Pinpoint the cell where the given text exists, returning its (x, y) midpoint coordinate. 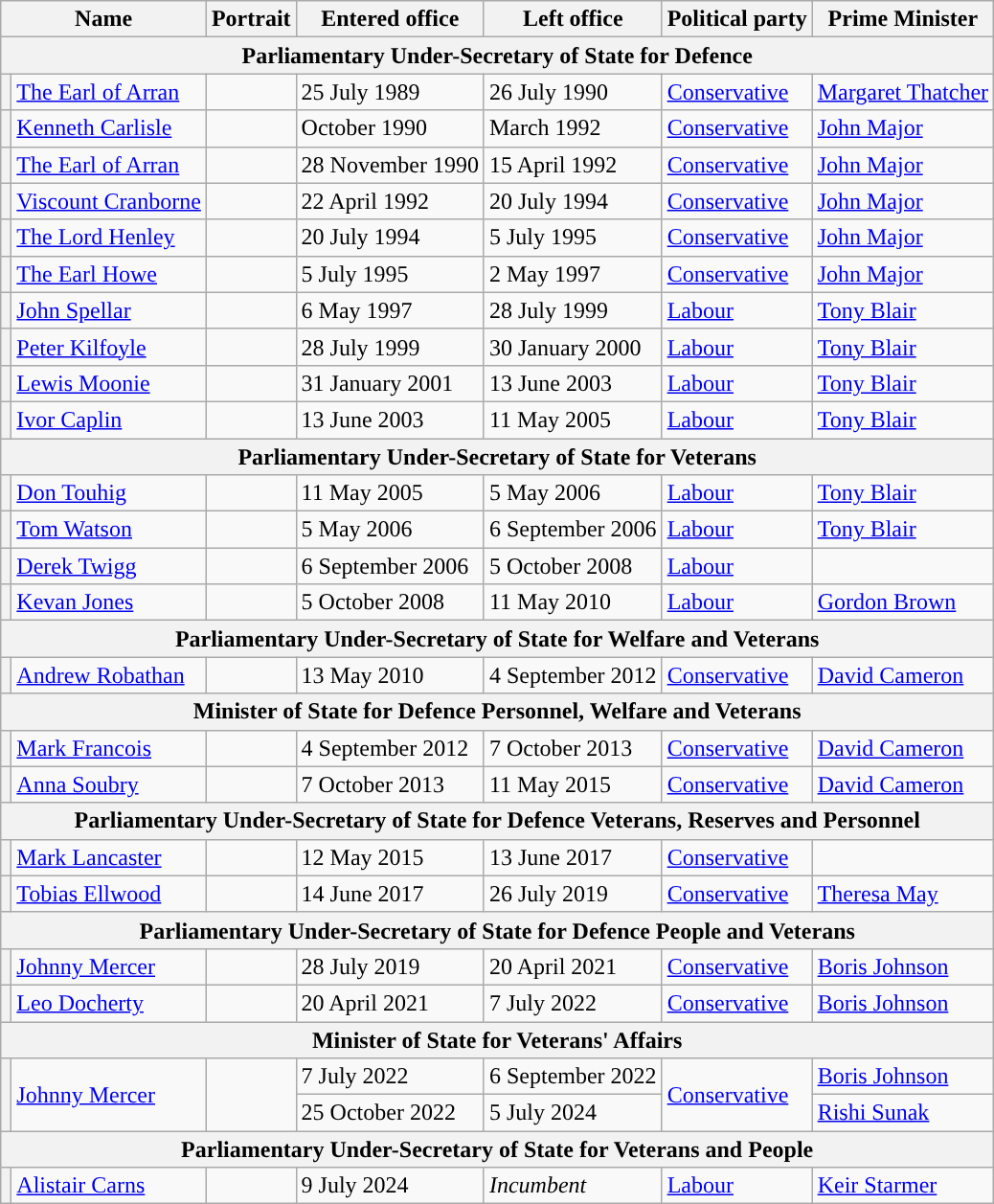
Parliamentary Under-Secretary of State for Welfare and Veterans (498, 639)
Mark Francois (109, 748)
Tom Watson (109, 530)
Derek Twigg (109, 566)
October 1990 (390, 128)
13 May 2010 (390, 675)
Left office (573, 19)
9 July 2024 (390, 1186)
Portrait (251, 19)
28 November 1990 (390, 165)
Parliamentary Under-Secretary of State for Veterans and People (498, 1149)
Peter Kilfoyle (109, 347)
6 September 2022 (573, 1077)
Andrew Robathan (109, 675)
15 April 1992 (573, 165)
25 July 1989 (390, 92)
Incumbent (573, 1186)
Kenneth Carlisle (109, 128)
26 July 2019 (573, 894)
2 May 1997 (573, 274)
26 July 1990 (573, 92)
Entered office (390, 19)
13 June 2017 (573, 857)
12 May 2015 (390, 857)
Keir Starmer (902, 1186)
Parliamentary Under-Secretary of State for Defence Veterans, Reserves and Personnel (498, 821)
Viscount Cranborne (109, 201)
Rishi Sunak (902, 1113)
The Earl Howe (109, 274)
Kevan Jones (109, 602)
11 May 2010 (573, 602)
22 April 1992 (390, 201)
11 May 2015 (573, 784)
Minister of State for Veterans' Affairs (498, 1039)
Anna Soubry (109, 784)
14 June 2017 (390, 894)
Theresa May (902, 894)
Parliamentary Under-Secretary of State for Defence (498, 56)
Minister of State for Defence Personnel, Welfare and Veterans (498, 712)
6 May 1997 (390, 310)
Alistair Carns (109, 1186)
Don Touhig (109, 493)
Leo Docherty (109, 1003)
Ivor Caplin (109, 420)
Margaret Thatcher (902, 92)
25 October 2022 (390, 1113)
Lewis Moonie (109, 383)
The Lord Henley (109, 238)
Prime Minister (902, 19)
5 July 2024 (573, 1113)
30 January 2000 (573, 347)
Name (103, 19)
28 July 2019 (390, 966)
Gordon Brown (902, 602)
Political party (737, 19)
Parliamentary Under-Secretary of State for Veterans (498, 457)
John Spellar (109, 310)
Tobias Ellwood (109, 894)
March 1992 (573, 128)
31 January 2001 (390, 383)
Mark Lancaster (109, 857)
Parliamentary Under-Secretary of State for Defence People and Veterans (498, 930)
